Find where the given text appears and provide that cell's center as (X, Y) coordinate. 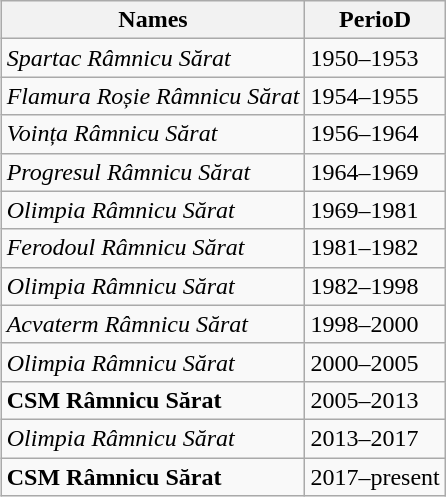
1981–1982 (375, 248)
Acvaterm Râmnicu Sărat (153, 324)
1956–1964 (375, 134)
2013–2017 (375, 438)
2017–present (375, 477)
Ferodoul Râmnicu Sărat (153, 248)
PerioD (375, 20)
Flamura Roșie Râmnicu Sărat (153, 96)
1964–1969 (375, 172)
2000–2005 (375, 362)
1998–2000 (375, 324)
1969–1981 (375, 210)
1950–1953 (375, 58)
Voința Râmnicu Sărat (153, 134)
2005–2013 (375, 400)
Spartac Râmnicu Sărat (153, 58)
1982–1998 (375, 286)
Progresul Râmnicu Sărat (153, 172)
Names (153, 20)
1954–1955 (375, 96)
